Scan for the cell matching the given text and deliver its [X, Y] coordinate at center. 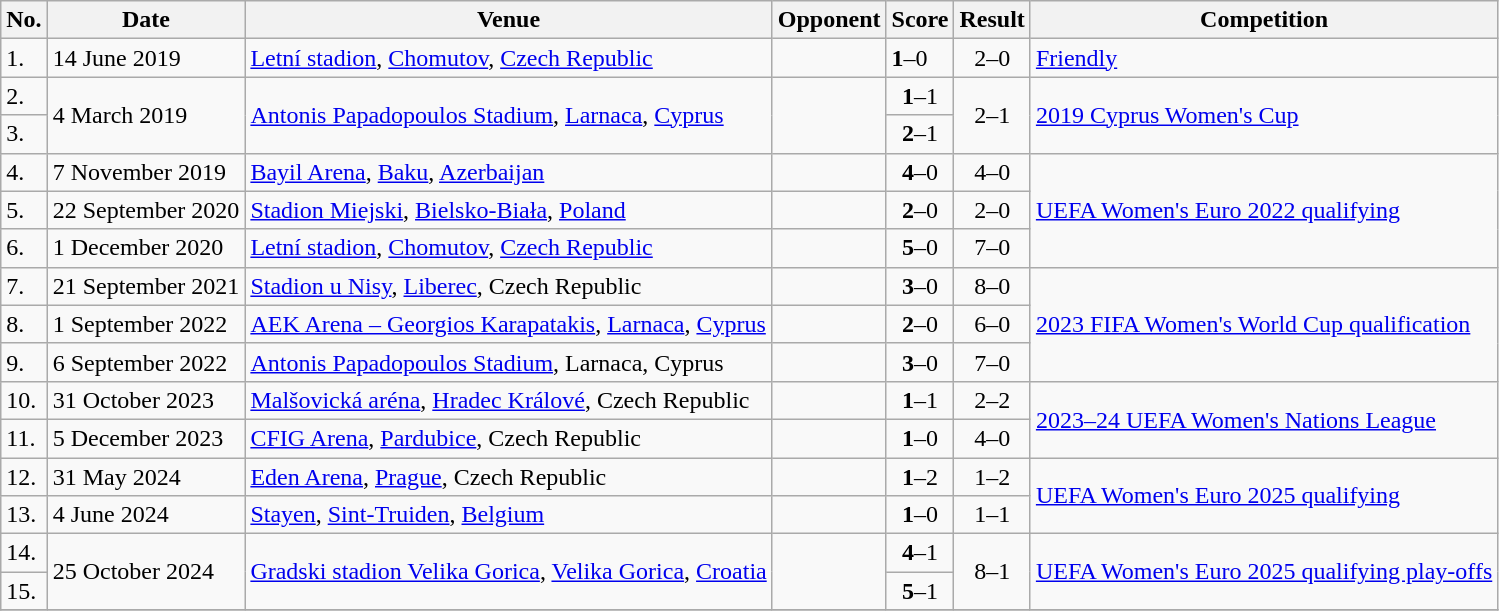
Friendly [1264, 58]
Stadion u Nisy, Liberec, Czech Republic [508, 286]
8–1 [992, 572]
UEFA Women's Euro 2025 qualifying [1264, 496]
Bayil Arena, Baku, Azerbaijan [508, 172]
2019 Cyprus Women's Cup [1264, 115]
UEFA Women's Euro 2025 qualifying play-offs [1264, 572]
9. [24, 362]
14 June 2019 [146, 58]
Score [920, 20]
Venue [508, 20]
4. [24, 172]
15. [24, 591]
4 March 2019 [146, 115]
22 September 2020 [146, 210]
Malšovická aréna, Hradec Králové, Czech Republic [508, 400]
CFIG Arena, Pardubice, Czech Republic [508, 438]
8. [24, 324]
5–1 [920, 591]
3. [24, 134]
Stadion Miejski, Bielsko-Biała, Poland [508, 210]
Opponent [829, 20]
Date [146, 20]
31 May 2024 [146, 477]
Competition [1264, 20]
6. [24, 248]
Gradski stadion Velika Gorica, Velika Gorica, Croatia [508, 572]
5. [24, 210]
1 September 2022 [146, 324]
6 September 2022 [146, 362]
6–0 [992, 324]
AEK Arena – Georgios Karapatakis, Larnaca, Cyprus [508, 324]
14. [24, 553]
2–2 [992, 400]
1. [24, 58]
25 October 2024 [146, 572]
13. [24, 515]
7. [24, 286]
7 November 2019 [146, 172]
Eden Arena, Prague, Czech Republic [508, 477]
8–0 [992, 286]
10. [24, 400]
Result [992, 20]
12. [24, 477]
21 September 2021 [146, 286]
11. [24, 438]
No. [24, 20]
1 December 2020 [146, 248]
Stayen, Sint-Truiden, Belgium [508, 515]
4 June 2024 [146, 515]
5 December 2023 [146, 438]
31 October 2023 [146, 400]
4–1 [920, 553]
2. [24, 96]
2023–24 UEFA Women's Nations League [1264, 419]
5–0 [920, 248]
2023 FIFA Women's World Cup qualification [1264, 324]
UEFA Women's Euro 2022 qualifying [1264, 210]
